Return the (X, Y) coordinate for the center point of the cell that contains the specified text.  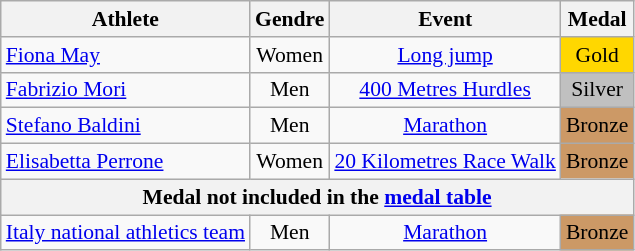
Fiona May (126, 55)
Gendre (290, 19)
Stefano Baldini (126, 126)
Italy national athletics team (126, 233)
Medal (597, 19)
Athlete (126, 19)
Gold (597, 55)
Long jump (445, 55)
Event (445, 19)
400 Metres Hurdles (445, 90)
Fabrizio Mori (126, 90)
Medal not included in the medal table (318, 197)
Silver (597, 90)
20 Kilometres Race Walk (445, 162)
Elisabetta Perrone (126, 162)
